Pinpoint the cell where the given text exists, returning its [x, y] midpoint coordinate. 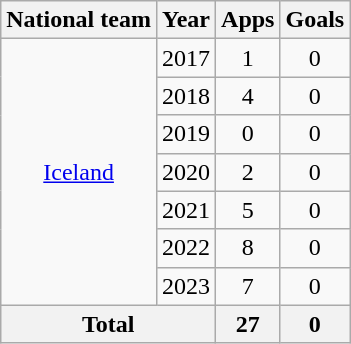
1 [248, 58]
2022 [186, 248]
8 [248, 248]
Apps [248, 20]
2 [248, 172]
2023 [186, 286]
4 [248, 96]
2021 [186, 210]
Iceland [79, 172]
Total [108, 324]
2019 [186, 134]
27 [248, 324]
Goals [315, 20]
Year [186, 20]
2017 [186, 58]
7 [248, 286]
5 [248, 210]
National team [79, 20]
2020 [186, 172]
2018 [186, 96]
